Determine the [x, y] coordinate at the center of the cell enclosing the given text.  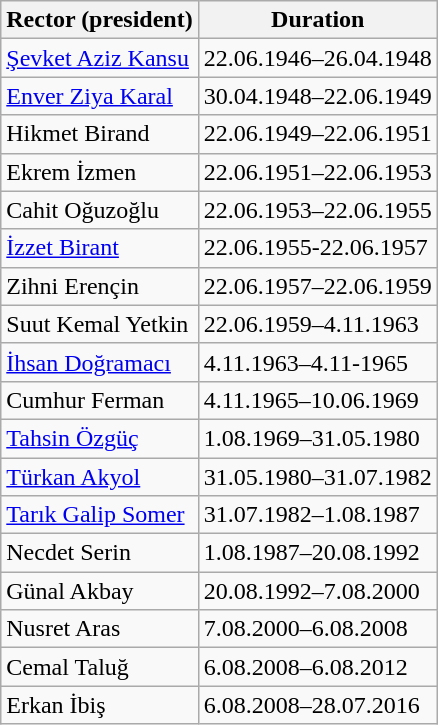
7.08.2000–6.08.2008 [318, 629]
Duration [318, 20]
Rector (president) [100, 20]
Suut Kemal Yetkin [100, 324]
4.11.1965–10.06.1969 [318, 400]
Ekrem İzmen [100, 172]
Necdet Serin [100, 553]
6.08.2008–28.07.2016 [318, 705]
22.06.1951–22.06.1953 [318, 172]
30.04.1948–22.06.1949 [318, 96]
Tahsin Özgüç [100, 438]
1.08.1969–31.05.1980 [318, 438]
Zihni Erençin [100, 286]
Türkan Akyol [100, 477]
31.07.1982–1.08.1987 [318, 515]
4.11.1963–4.11-1965 [318, 362]
Cahit Oğuzoğlu [100, 210]
Cemal Taluğ [100, 667]
31.05.1980–31.07.1982 [318, 477]
Tarık Galip Somer [100, 515]
22.06.1946–26.04.1948 [318, 58]
İzzet Birant [100, 248]
22.06.1957–22.06.1959 [318, 286]
6.08.2008–6.08.2012 [318, 667]
Hikmet Birand [100, 134]
Günal Akbay [100, 591]
22.06.1955-22.06.1957 [318, 248]
Şevket Aziz Kansu [100, 58]
Erkan İbiş [100, 705]
İhsan Doğramacı [100, 362]
1.08.1987–20.08.1992 [318, 553]
22.06.1959–4.11.1963 [318, 324]
22.06.1949–22.06.1951 [318, 134]
Nusret Aras [100, 629]
Enver Ziya Karal [100, 96]
22.06.1953–22.06.1955 [318, 210]
20.08.1992–7.08.2000 [318, 591]
Cumhur Ferman [100, 400]
